Find where the given text appears and provide that cell's center as [x, y] coordinate. 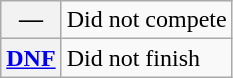
Did not compete [146, 20]
DNF [31, 58]
— [31, 20]
Did not finish [146, 58]
